Detect which cell encompasses the target text, then output its [x, y] center coordinate. 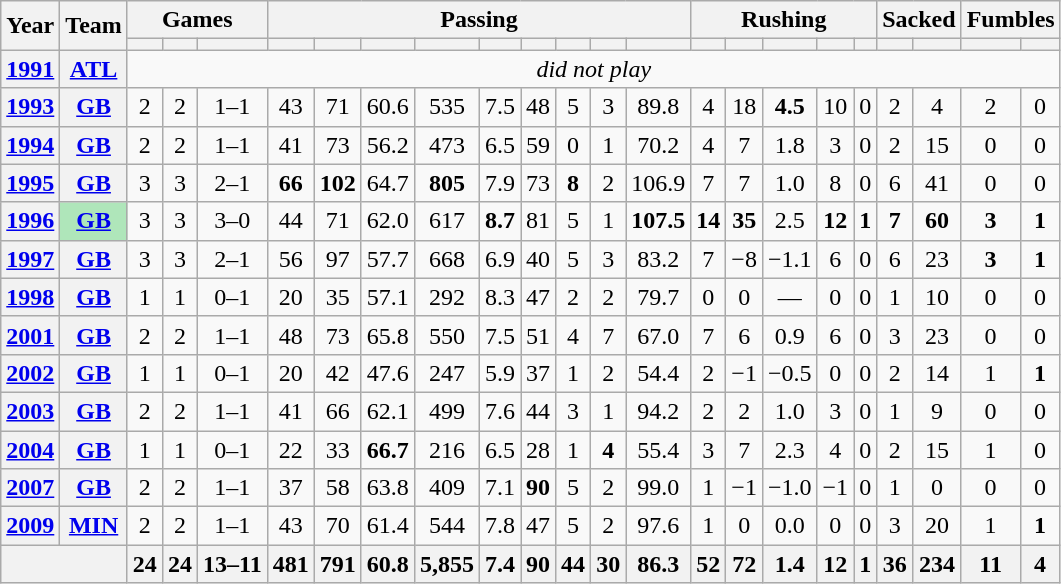
7.1 [500, 488]
42 [338, 373]
791 [338, 564]
1991 [30, 69]
1998 [30, 297]
7.8 [500, 526]
3–0 [232, 221]
58 [338, 488]
617 [446, 221]
MIN [94, 526]
60.6 [388, 107]
64.7 [388, 183]
1997 [30, 259]
2009 [30, 526]
−0.5 [790, 373]
102 [338, 183]
409 [446, 488]
70 [338, 526]
473 [446, 145]
28 [538, 449]
1994 [30, 145]
8.7 [500, 221]
1.8 [790, 145]
57.7 [388, 259]
66.7 [388, 449]
59 [538, 145]
5,855 [446, 564]
11 [990, 564]
97 [338, 259]
2007 [30, 488]
ATL [94, 69]
Games [197, 20]
2.3 [790, 449]
62.1 [388, 411]
70.2 [658, 145]
535 [446, 107]
18 [744, 107]
52 [708, 564]
550 [446, 335]
−8 [744, 259]
33 [338, 449]
2.5 [790, 221]
57.1 [388, 297]
— [790, 297]
did not play [594, 69]
9 [937, 411]
106.9 [658, 183]
55.4 [658, 449]
Passing [479, 20]
89.8 [658, 107]
94.2 [658, 411]
79.7 [658, 297]
62.0 [388, 221]
72 [744, 564]
61.4 [388, 526]
247 [446, 373]
56 [290, 259]
65.8 [388, 335]
1995 [30, 183]
1996 [30, 221]
99.0 [658, 488]
481 [290, 564]
36 [895, 564]
60 [937, 221]
63.8 [388, 488]
83.2 [658, 259]
67.0 [658, 335]
56.2 [388, 145]
0.9 [790, 335]
2002 [30, 373]
6.9 [500, 259]
81 [538, 221]
97.6 [658, 526]
13–11 [232, 564]
Team [94, 26]
668 [446, 259]
2001 [30, 335]
47.6 [388, 373]
54.4 [658, 373]
5.9 [500, 373]
40 [538, 259]
30 [608, 564]
499 [446, 411]
4.5 [790, 107]
234 [937, 564]
Fumbles [1010, 20]
Year [30, 26]
22 [290, 449]
51 [538, 335]
107.5 [658, 221]
7.9 [500, 183]
2003 [30, 411]
805 [446, 183]
7.4 [500, 564]
Sacked [919, 20]
7.6 [500, 411]
1.4 [790, 564]
0.0 [790, 526]
544 [446, 526]
2004 [30, 449]
Rushing [784, 20]
1993 [30, 107]
86.3 [658, 564]
216 [446, 449]
60.8 [388, 564]
−1.0 [790, 488]
292 [446, 297]
8.3 [500, 297]
−1.1 [790, 259]
